Identify which cell holds the provided text, then report its [X, Y] central coordinate. 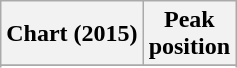
Peakposition [189, 34]
Chart (2015) [72, 34]
